Detect which cell encompasses the target text, then output its (X, Y) center coordinate. 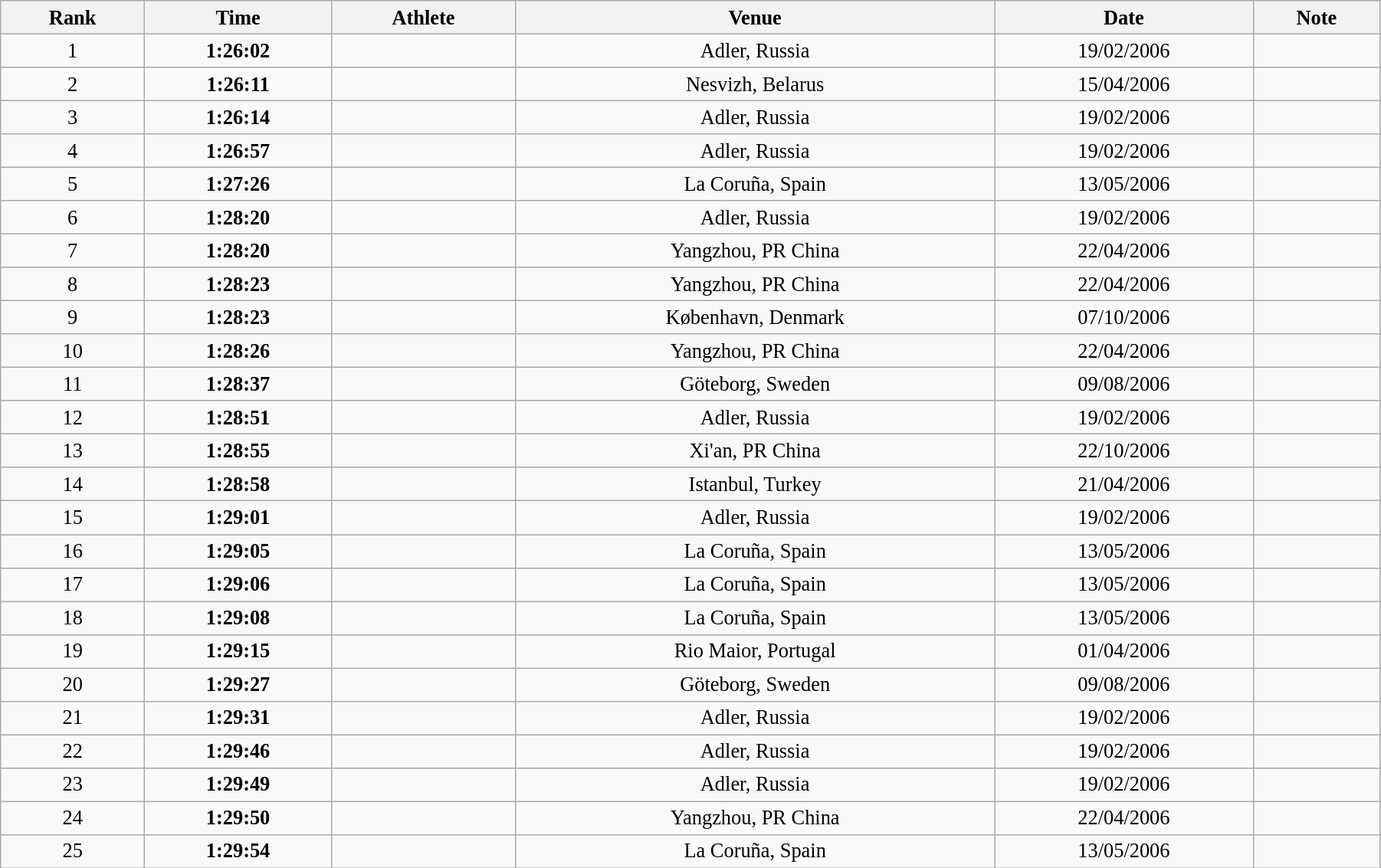
1:29:08 (238, 617)
01/04/2006 (1123, 651)
1:29:05 (238, 551)
1:28:26 (238, 351)
1:27:26 (238, 184)
1:29:27 (238, 684)
1:29:01 (238, 518)
19 (73, 651)
Xi'an, PR China (756, 450)
1:28:55 (238, 450)
Athlete (423, 17)
17 (73, 585)
10 (73, 351)
3 (73, 117)
18 (73, 617)
22 (73, 751)
15/04/2006 (1123, 84)
21/04/2006 (1123, 484)
Istanbul, Turkey (756, 484)
1:28:37 (238, 384)
1 (73, 51)
22/10/2006 (1123, 450)
6 (73, 218)
21 (73, 718)
Date (1123, 17)
Time (238, 17)
1:29:15 (238, 651)
07/10/2006 (1123, 317)
15 (73, 518)
1:29:06 (238, 585)
1:26:02 (238, 51)
1:26:14 (238, 117)
24 (73, 817)
14 (73, 484)
Rio Maior, Portugal (756, 651)
1:29:54 (238, 851)
1:28:51 (238, 418)
1:29:31 (238, 718)
5 (73, 184)
4 (73, 151)
20 (73, 684)
8 (73, 284)
12 (73, 418)
København, Denmark (756, 317)
1:29:49 (238, 784)
9 (73, 317)
Note (1317, 17)
Venue (756, 17)
7 (73, 251)
25 (73, 851)
1:29:50 (238, 817)
Rank (73, 17)
23 (73, 784)
1:29:46 (238, 751)
16 (73, 551)
Nesvizh, Belarus (756, 84)
2 (73, 84)
1:26:11 (238, 84)
1:28:58 (238, 484)
13 (73, 450)
1:26:57 (238, 151)
11 (73, 384)
